For the text-containing cell, return its midpoint in [X, Y] coordinate format. 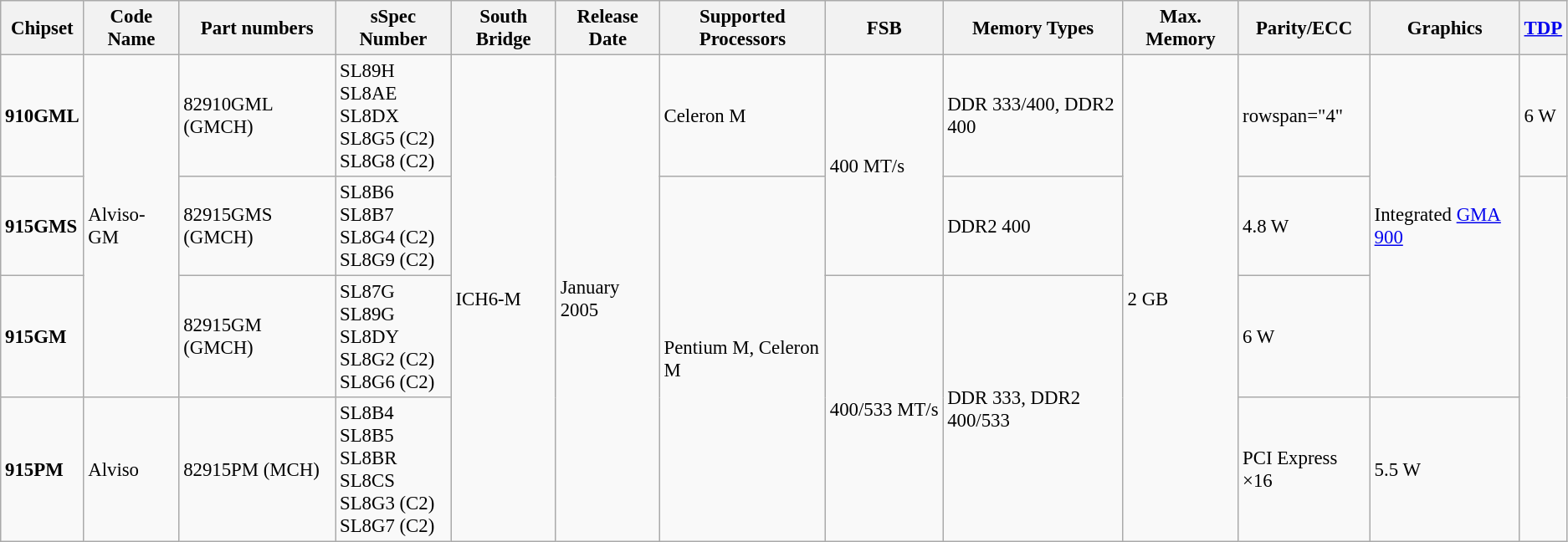
915GM [42, 337]
Graphics [1444, 28]
Alviso [131, 470]
Release Date [607, 28]
DDR2 400 [1033, 226]
910GML [42, 116]
82915GM (GMCH) [258, 337]
82915PM (MCH) [258, 470]
South Bridge [504, 28]
5.5 W [1444, 470]
915GMS [42, 226]
FSB [884, 28]
rowspan="4" [1304, 116]
4.8 W [1304, 226]
Code Name [131, 28]
Parity/ECC [1304, 28]
January 2005 [607, 299]
DDR 333/400, DDR2 400 [1033, 116]
sSpec Number [393, 28]
Integrated GMA 900 [1444, 227]
PCI Express ×16 [1304, 470]
Max. Memory [1180, 28]
TDP [1543, 28]
Alviso-GM [131, 227]
Supported Processors [742, 28]
Celeron M [742, 116]
915PM [42, 470]
Chipset [42, 28]
82910GML (GMCH) [258, 116]
SL89HSL8AESL8DXSL8G5 (C2)SL8G8 (C2) [393, 116]
400 MT/s [884, 166]
Pentium M, Celeron M [742, 360]
Part numbers [258, 28]
SL8B4SL8B5SL8BRSL8CSSL8G3 (C2)SL8G7 (C2) [393, 470]
DDR 333, DDR2 400/533 [1033, 409]
ICH6-M [504, 299]
82915GMS (GMCH) [258, 226]
SL8B6SL8B7SL8G4 (C2)SL8G9 (C2) [393, 226]
SL87GSL89GSL8DYSL8G2 (C2)SL8G6 (C2) [393, 337]
400/533 MT/s [884, 409]
Memory Types [1033, 28]
2 GB [1180, 299]
